Return the (X, Y) coordinate for the center point of the cell that contains the specified text.  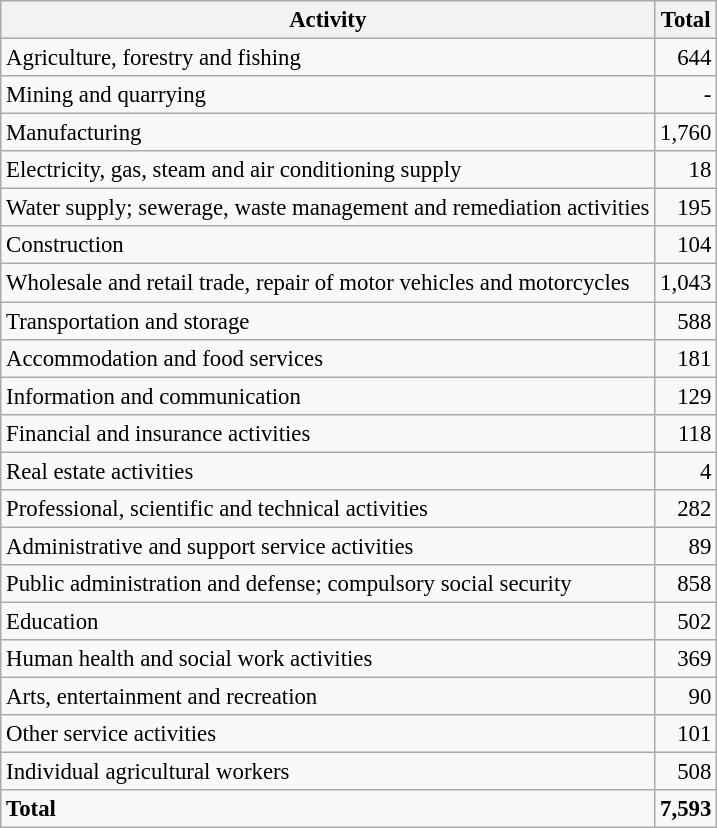
129 (686, 396)
1,043 (686, 283)
Individual agricultural workers (328, 772)
90 (686, 697)
644 (686, 58)
7,593 (686, 809)
1,760 (686, 133)
Electricity, gas, steam and air conditioning supply (328, 170)
Construction (328, 245)
Transportation and storage (328, 321)
508 (686, 772)
Arts, entertainment and recreation (328, 697)
Professional, scientific and technical activities (328, 509)
Accommodation and food services (328, 358)
Information and communication (328, 396)
Financial and insurance activities (328, 433)
Mining and quarrying (328, 95)
Agriculture, forestry and fishing (328, 58)
Public administration and defense; compulsory social security (328, 584)
588 (686, 321)
Education (328, 621)
Wholesale and retail trade, repair of motor vehicles and motorcycles (328, 283)
Real estate activities (328, 471)
Manufacturing (328, 133)
Water supply; sewerage, waste management and remediation activities (328, 208)
Other service activities (328, 734)
195 (686, 208)
89 (686, 546)
369 (686, 659)
104 (686, 245)
101 (686, 734)
282 (686, 509)
4 (686, 471)
- (686, 95)
858 (686, 584)
Activity (328, 20)
Human health and social work activities (328, 659)
118 (686, 433)
181 (686, 358)
502 (686, 621)
18 (686, 170)
Administrative and support service activities (328, 546)
